Return (X, Y) of the center of cell containing provided text 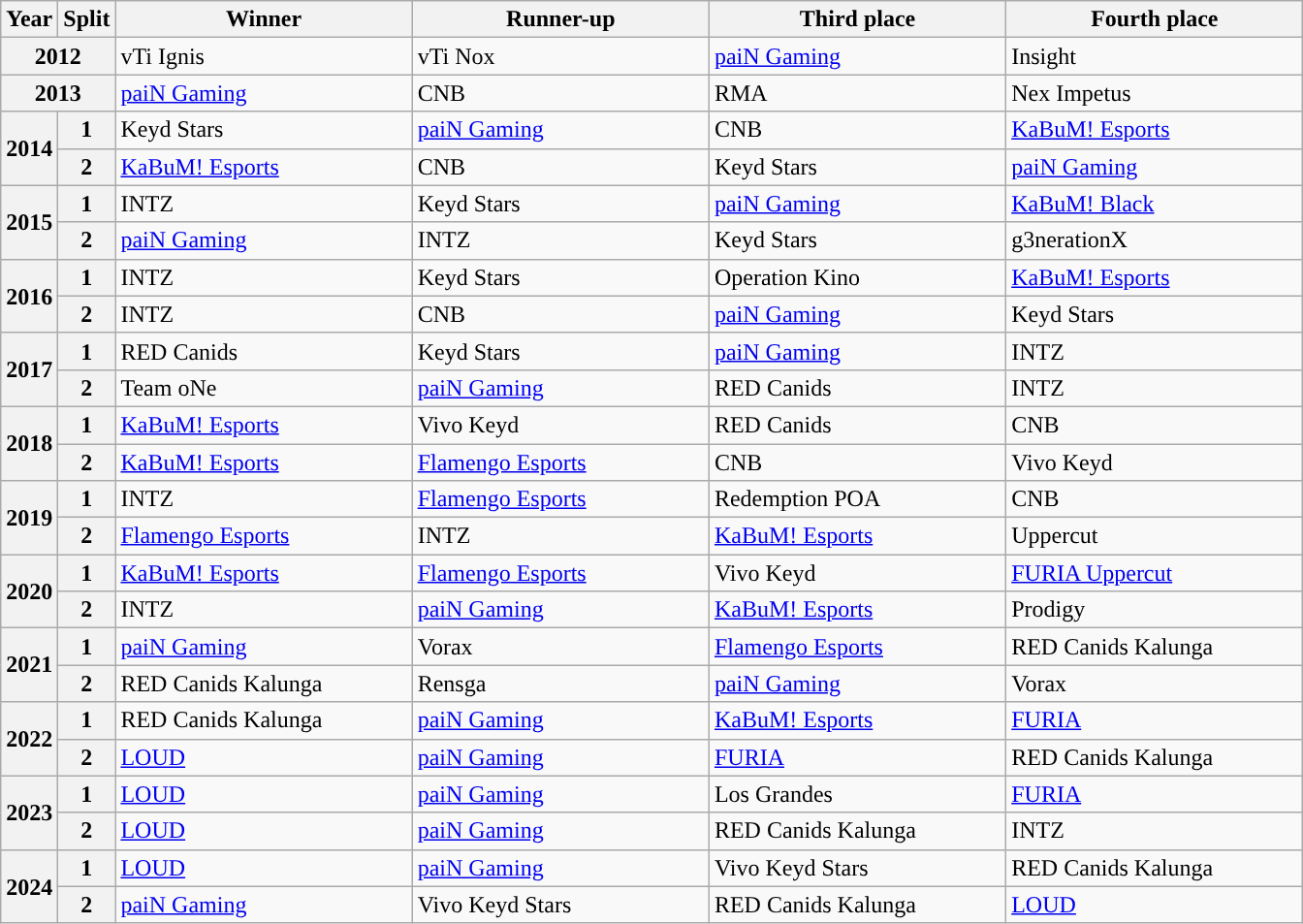
vTi Ignis (264, 56)
2012 (58, 56)
Third place (857, 19)
Redemption POA (857, 499)
2019 (29, 518)
FURIA Uppercut (1155, 573)
vTi Nox (560, 56)
g3nerationX (1155, 240)
Nex Impetus (1155, 93)
Los Grandes (857, 794)
2014 (29, 148)
Rensga (560, 684)
KaBuM! Black (1155, 204)
Winner (264, 19)
2013 (58, 93)
2023 (29, 812)
Operation Kino (857, 277)
2017 (29, 369)
2016 (29, 296)
Uppercut (1155, 536)
2018 (29, 443)
Split (87, 19)
Team oNe (264, 388)
2021 (29, 665)
2024 (29, 886)
Year (29, 19)
2022 (29, 739)
2020 (29, 591)
Prodigy (1155, 610)
RMA (857, 93)
Insight (1155, 56)
Runner-up (560, 19)
Fourth place (1155, 19)
2015 (29, 222)
